For the text-containing cell, return its midpoint in [X, Y] coordinate format. 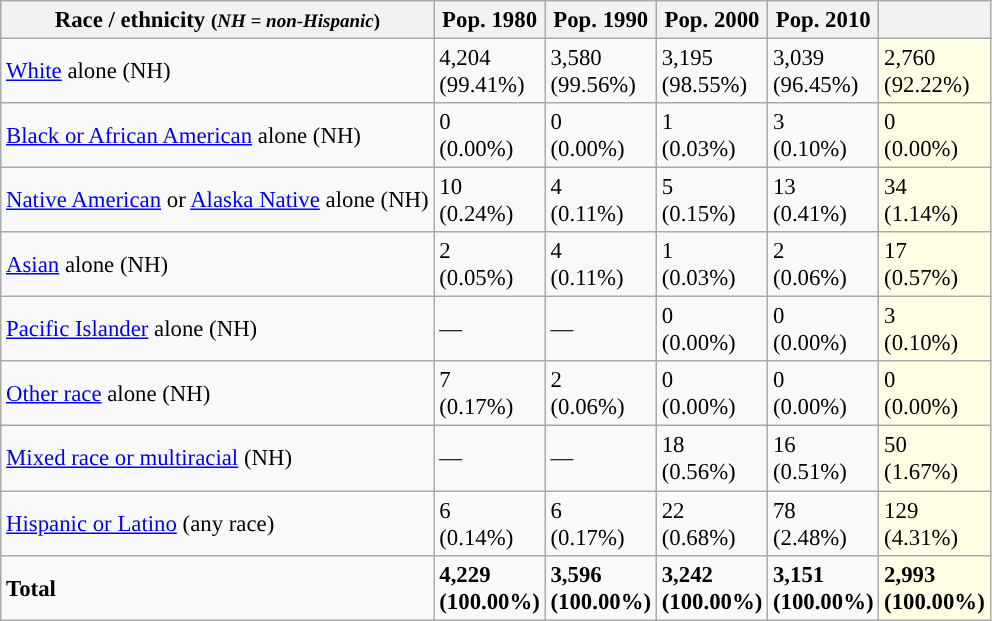
10(0.24%) [490, 200]
Mixed race or multiracial (NH) [218, 458]
2,760(92.22%) [934, 72]
Pop. 2000 [712, 20]
4,204(99.41%) [490, 72]
3,151(100.00%) [824, 588]
3,596(100.00%) [600, 588]
22(0.68%) [712, 524]
3,580(99.56%) [600, 72]
3,195(98.55%) [712, 72]
6(0.14%) [490, 524]
5(0.15%) [712, 200]
Native American or Alaska Native alone (NH) [218, 200]
Pop. 1980 [490, 20]
129(4.31%) [934, 524]
13(0.41%) [824, 200]
3,242(100.00%) [712, 588]
2(0.05%) [490, 264]
Pacific Islander alone (NH) [218, 330]
17(0.57%) [934, 264]
34(1.14%) [934, 200]
3,039(96.45%) [824, 72]
78(2.48%) [824, 524]
18(0.56%) [712, 458]
Other race alone (NH) [218, 394]
Hispanic or Latino (any race) [218, 524]
Total [218, 588]
50(1.67%) [934, 458]
Race / ethnicity (NH = non-Hispanic) [218, 20]
16(0.51%) [824, 458]
6(0.17%) [600, 524]
White alone (NH) [218, 72]
Asian alone (NH) [218, 264]
4,229(100.00%) [490, 588]
Pop. 2010 [824, 20]
Pop. 1990 [600, 20]
Black or African American alone (NH) [218, 136]
7(0.17%) [490, 394]
2,993(100.00%) [934, 588]
